From the cell containing the given text, extract its center point as (x, y) coordinate. 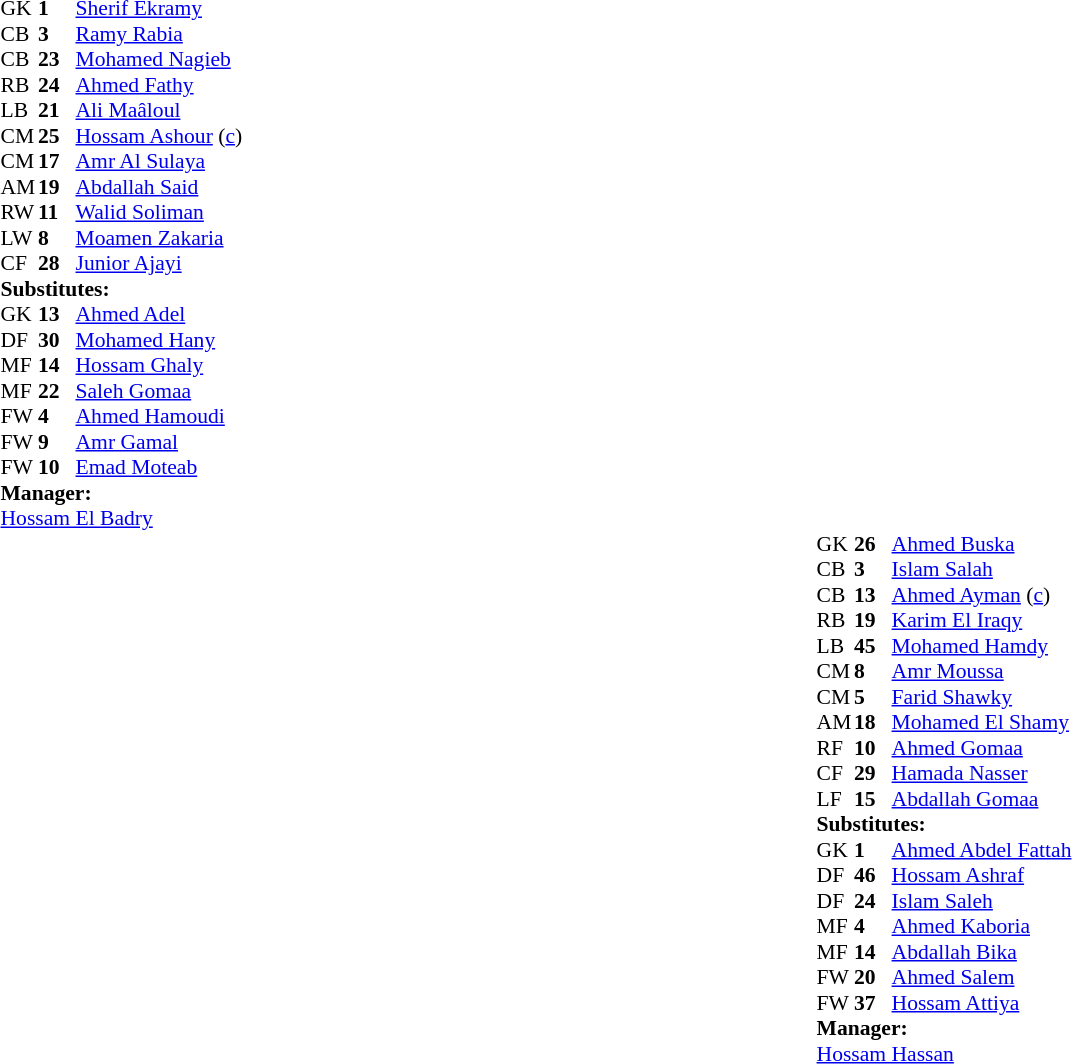
Islam Saleh (982, 901)
Ahmed Buska (982, 544)
30 (57, 340)
5 (873, 697)
18 (873, 723)
Ahmed Gomaa (982, 748)
23 (57, 59)
Hamada Nasser (982, 773)
LF (836, 799)
Saleh Gomaa (160, 391)
28 (57, 263)
Abdallah Gomaa (982, 799)
26 (873, 544)
Walid Soliman (160, 213)
Islam Salah (982, 569)
Emad Moteab (160, 467)
Moamen Zakaria (160, 238)
Mohamed Hamdy (982, 646)
Ramy Rabia (160, 34)
Ahmed Hamoudi (160, 417)
Abdallah Bika (982, 952)
Farid Shawky (982, 697)
20 (873, 977)
Mohamed Nagieb (160, 59)
Amr Al Sulaya (160, 161)
Ahmed Ayman (c) (982, 595)
17 (57, 161)
11 (57, 213)
Abdallah Said (160, 187)
Ahmed Salem (982, 977)
RW (19, 213)
Ahmed Abdel Fattah (982, 850)
Mohamed El Shamy (982, 723)
Amr Gamal (160, 442)
Hossam Ashour (c) (160, 136)
9 (57, 442)
22 (57, 391)
RF (836, 748)
Amr Moussa (982, 671)
Hossam Attiya (982, 1003)
Karim El Iraqy (982, 621)
Ahmed Fathy (160, 85)
1 (873, 850)
Ahmed Adel (160, 315)
Hossam Ghaly (160, 365)
25 (57, 136)
15 (873, 799)
Mohamed Hany (160, 340)
21 (57, 111)
45 (873, 646)
Hossam El Badry (121, 519)
Ali Maâloul (160, 111)
37 (873, 1003)
46 (873, 875)
29 (873, 773)
Hossam Ashraf (982, 875)
Junior Ajayi (160, 263)
LW (19, 238)
Ahmed Kaboria (982, 927)
